Determine the [x, y] coordinate at the center of the cell enclosing the given text.  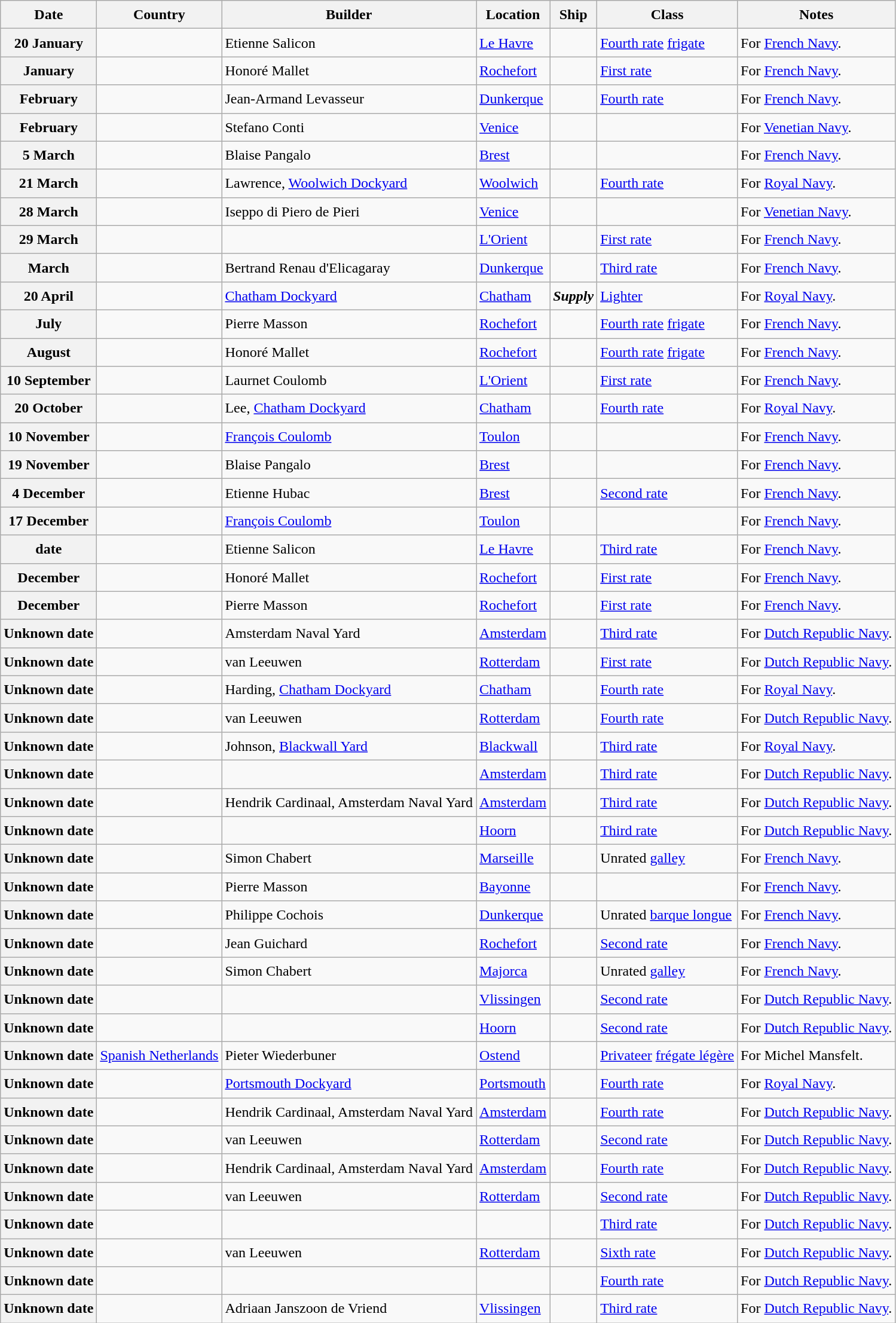
July [49, 324]
Lighter [667, 295]
Woolwich [513, 183]
Majorca [513, 971]
Lawrence, Woolwich Dockyard [349, 183]
17 December [49, 521]
January [49, 71]
21 March [49, 183]
Jean-Armand Levasseur [349, 99]
Privateer frégate légère [667, 1056]
Spanish Netherlands [159, 1056]
Bertrand Renau d'Elicagaray [349, 268]
Marseille [513, 858]
Philippe Cochois [349, 915]
Portsmouth [513, 1083]
19 November [49, 465]
Notes [817, 14]
Chatham Dockyard [349, 295]
20 January [49, 43]
Sixth rate [667, 1253]
20 April [49, 295]
4 December [49, 493]
Pieter Wiederbuner [349, 1056]
Portsmouth Dockyard [349, 1083]
Blackwall [513, 746]
Country [159, 14]
Amsterdam Naval Yard [349, 634]
20 October [49, 409]
29 March [49, 239]
Date [49, 14]
date [49, 549]
Class [667, 14]
Bayonne [513, 887]
Ostend [513, 1056]
10 November [49, 436]
Location [513, 14]
March [49, 268]
Stefano Conti [349, 127]
Iseppo di Piero de Pieri [349, 212]
Etienne Hubac [349, 493]
Harding, Chatham Dockyard [349, 690]
Johnson, Blackwall Yard [349, 746]
28 March [49, 212]
August [49, 353]
For Michel Mansfelt. [817, 1056]
Supply [574, 295]
Jean Guichard [349, 943]
Lee, Chatham Dockyard [349, 409]
5 March [49, 155]
Unrated barque longue [667, 915]
10 September [49, 380]
Ship [574, 14]
Laurnet Coulomb [349, 380]
Builder [349, 14]
Adriaan Janszoon de Vriend [349, 1309]
